Extract the [X, Y] coordinate from the center of the cell holding the provided text.  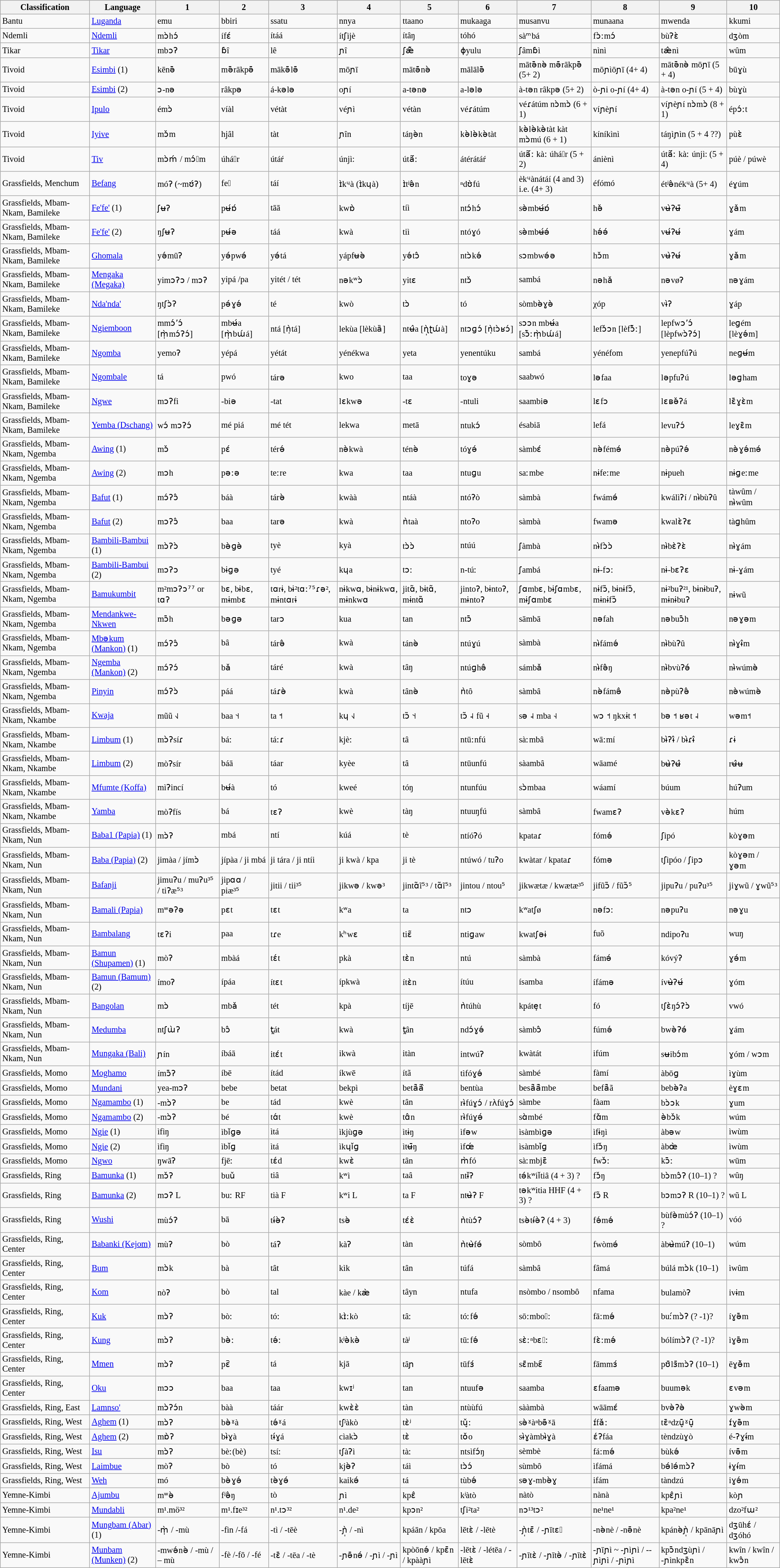
íbáā [244, 1054]
bùʔɛ̀ [693, 36]
kyà [369, 546]
kɪ̀ːkò [369, 1316]
vóó [753, 1219]
fwòmə́ [625, 1244]
a-lələ [488, 89]
sɨ̀ɣàmbɨ̀ɣà [554, 1437]
véɾátúm nɔ̀mɔ̀ (6 + 1) [554, 109]
nɨwũ [753, 594]
ifám [625, 1481]
tǔ̞ː [488, 1422]
kə̀lə̀kə̀tàt kàt mɔ̀mú (6 + 1) [554, 134]
tɔ̀ɔ̀ [429, 546]
sùmbô [554, 1466]
ò-ɲi o-ɲí (4+ 4) [625, 89]
ŋtʃɔ̀ʔ [187, 304]
fâmá [625, 1268]
yétát [303, 353]
tɔ̀ɔ́ [488, 1466]
nə̀ɣə́mə́ [753, 449]
itàn [429, 1054]
bàà [244, 1407]
-ɲ̩̀ / -nì [369, 1530]
yea-mɔʔ [187, 1088]
lētɛ̀ / -lētè [488, 1530]
buː RF [244, 1195]
ɲî [369, 50]
sə̀mbʉ́ɒ́ [554, 208]
bə̀ɡə̀ [244, 546]
ìtɨŋ [429, 1132]
sèmbè [554, 1451]
kúá [369, 835]
víɲèɲí [625, 109]
tíì [429, 208]
tàndzú [693, 1481]
wəm˦ [753, 715]
Ngombale [122, 377]
báː [244, 739]
ɲîn [369, 134]
nɨfeːme [625, 473]
bùfə̀mùɔ́ʔ (10–1) ? [693, 1219]
Bafut (2) [122, 521]
χóp [625, 304]
Fe'fe' (1) [122, 208]
kpáān / kpōa [429, 1530]
tò [303, 1495]
nɨ̀wúmə̀ [753, 667]
yimɔʔɔ / mɔʔ [187, 280]
Kom [122, 1292]
vʉ́ʔʉ́ [693, 232]
Babanki (Kejom) [122, 1244]
tʃìpóo / ʃipɔ [693, 860]
bɛ, bɨbɛ, mɨmbɛ [244, 594]
ēɣə̆̀m [753, 1364]
jiɣwũ / ɣwũ⁵³ [753, 886]
Bamunka (2) [122, 1195]
ɨɣɨ́m [753, 1466]
àbōɡ [693, 1073]
Ghomala [122, 256]
-m̩̀ / -mù [187, 1530]
sə̀mbʉ́ə́ [554, 232]
fɑ̌m [625, 1117]
tɑ́t [303, 1117]
tóhó [488, 36]
kɥa [369, 570]
kòɣəm [753, 835]
ndipoʔu [693, 934]
kʷa [369, 910]
mùɔ́ʔ [187, 1219]
ikwà [369, 1054]
àbœ̀ [693, 1146]
Bamukumbit [122, 594]
Bamun (Bamum) (2) [122, 982]
ímɔ̄ʔ [187, 1073]
tɛt [303, 910]
pʉ́ə [244, 232]
Isu [122, 1451]
kóvýʔ [693, 958]
Bamun (Shupamen) (1) [122, 958]
mũũ ˧˩ [187, 715]
Moghamo [122, 1073]
ta [429, 910]
lefɔ̌ɔn [lèfɔ̃̌ː] [625, 329]
bbiri [244, 21]
Fe'fe' (2) [122, 232]
tià F [303, 1195]
mɒ̀ʔ [187, 1437]
ɓî [244, 50]
ŋwāʔ [187, 1161]
ɪ̀kᶣà (ɪ̀kɥà) [369, 183]
mbǎ [244, 1006]
Bafanji [122, 886]
lɛkwə [369, 401]
Ngamambo (2) [122, 1117]
7 [554, 7]
nànà [625, 1495]
ndɔ́ɣə́ [488, 1030]
é-ʔɣɨ́m [753, 1437]
taâ [429, 1175]
kə̀lə̀kə̀tàt [488, 134]
sōːmboː [554, 1316]
nəkʷɔ̀ [369, 280]
tàː [429, 1451]
m¹.mö³² [187, 1510]
-tɛ [429, 401]
kíníkìnì [625, 134]
8 [625, 7]
útã́ː kàː únjì: (5 + 4) [693, 159]
wũ L [753, 1195]
saːmbe [554, 473]
ntunfúu [488, 787]
ntɔ̌ [488, 280]
ʃambá [554, 570]
ləfaa [625, 377]
Bambalang [122, 934]
ɣwə̀m [753, 1407]
mɔ́ʔɔ̀ [187, 692]
ɛfaamə [625, 1388]
pʊ̄lɜ̄mɔ̀ʔ (10–1) [693, 1364]
ípkwà [369, 982]
jikwætæ / kwætæ³⁵ [554, 886]
tàwûm / nɨ̀wûm [753, 497]
bʉ̀ʔʉ̂ [693, 764]
ntɔɡɔ́ [ǹ̩tɔ̀ʁɔ́] [488, 329]
ʃìpó [693, 835]
ɛvəm [753, 1388]
táár [303, 1407]
kʷì [369, 1175]
būɣù [753, 70]
mākə̄lə̄ [303, 70]
ívʉ̀ʔʉ́ [693, 982]
táŋìɲìn (5 + 4 ??) [693, 134]
lê [303, 50]
-tɛ̄ / -tēa / -tè [303, 1555]
tʃàʔì [369, 1451]
nəfah [625, 619]
yitɛ [429, 280]
bə̀ː [244, 1340]
tóŋ [429, 787]
nəɣəm [753, 619]
sàᵐbá [554, 36]
yə́mūʔ [187, 256]
yépá [244, 353]
Bangolan [122, 1006]
ntɨ̌ʔ [488, 1175]
sòmbô [554, 1244]
Weh [122, 1481]
jikwə / kwə³ [369, 886]
-lētɛ̀ / -létēa / -lētɛ̀ [488, 1555]
mɔʔɔ̂ [187, 521]
emu [187, 21]
ìkjùɡə [369, 1132]
véɾátúm [488, 109]
vʉ̀ʔʉ̄ [693, 208]
t̪ân [429, 1030]
bulamòʔ [693, 1292]
ta F [429, 1195]
ji kwà / kpa [369, 860]
ivɨm [753, 1292]
tsə̀ [369, 1219]
útã́ː kàː úhár (5 + 2) [554, 159]
6 [488, 7]
wuŋ [753, 934]
mɔʔfi [187, 401]
teːre [303, 473]
nàtò [554, 1495]
émɔ̀ [187, 109]
kpɔ̄ndʒùɲì / -ɲìnkpɛ̄n [693, 1555]
jintɑ̃ĩ⁵³ / tɑ̃ĩ⁵³ [429, 886]
bòː [244, 1316]
nɨ-fɔː [625, 570]
tʃʲàkò [369, 1422]
tét [303, 1006]
9 [693, 7]
Oku [122, 1388]
sɔɔn mbʉ́a [sɔ̃̀ːm̩̀bɯ́á] [554, 329]
fwamə [625, 521]
Aghem (1) [122, 1422]
mwenda [693, 21]
nɨ-ɣám [753, 570]
ìfəw [488, 1132]
nòʔ [187, 1292]
tūːfə́ [488, 1340]
nɨ̀bɛ̀ʔɛ̀ [693, 546]
ténə̀ [429, 449]
ívə̄m [753, 1451]
fə́mə́ [625, 1219]
Medumba [122, 1030]
ntuuŋfú [488, 811]
jimuʔu / muʔu³⁵ / tiʔæ⁵³ [187, 886]
-ɲītɛ̀ / -ɲītə̀ / -ɲītɛ̀ [554, 1555]
kòɲ [753, 1495]
ntóʔò [488, 497]
Ngwe [122, 401]
bekpì [369, 1088]
kʰwɛ [369, 934]
fàmí [625, 1073]
ntuɡu [488, 473]
útã́ː [429, 159]
ífámə [625, 982]
Mundabli [122, 1510]
Mungbam (Abar) (1) [122, 1530]
pəːə [244, 473]
nə̀kwà [369, 449]
wûŋ [753, 1175]
sɛ̀ːⁿbɛː [554, 1340]
pwó [244, 377]
húʔum [753, 787]
tɛ́d [303, 1161]
kjèː [369, 739]
bɨ̀ʔɨ̂ / bɨ̀ɾɨ̂ [693, 739]
kwàà [369, 497]
râkpə [244, 89]
ntɔ [488, 910]
ɸyulu [488, 50]
tɔ̃ ˦˧ [429, 715]
Iyive [122, 134]
kwɛ̀ [369, 1161]
yénéfom [625, 353]
kòɣəm / ɣəm [753, 860]
nəbuɔ̄h [693, 619]
fʲə̂ŋ [244, 1495]
mātə̄nə̀ mə̄rākpə̄ (5+ 2) [554, 70]
tèndzùɣò [693, 1437]
n-túː [488, 570]
dzo²fɯ² [753, 1510]
iɣə́m [753, 1481]
Ngie (2) [122, 1146]
yipá /pa [244, 280]
ɲì [369, 1495]
mɔh [187, 473]
nɨɡeːme [753, 473]
húm [753, 811]
ìwûm [753, 1268]
mɔɔ [187, 1388]
kēnə̄ [187, 70]
leɣɛ̄m [753, 425]
tárə̂ [303, 643]
tɾe [303, 934]
nɨ-bɛʔɛ [693, 570]
sə̀ˠàⁿbə̄ˠā [554, 1422]
ntɔ́hɔ́ [488, 208]
ssatu [303, 21]
sàmbɔ̂ [554, 1030]
Esimbi (2) [122, 89]
ésabiā [554, 425]
nəfɔː [625, 910]
-ɲīɲì ~ -ɲìɲì / --ɲìɲì / -ɲìɲì [625, 1555]
Mungaka (Bali) [122, 1054]
nɨ²buʔ²¹, bɨnɨbuʔ, mɨnɨbuʔ [693, 594]
ɔ-nə [187, 89]
kʷi L [369, 1195]
ìfɨŋì [625, 1132]
tɨ́ə̀ʔ [303, 1219]
wāːmí [625, 739]
ìbǐɡə [244, 1132]
munaana [625, 21]
leɡém [lèɣə́m] [753, 329]
Ipulo [122, 109]
tɛʔ [303, 811]
sàmbé [554, 1073]
jintoʔ, bɨntoʔ, mɨntoʔ [488, 594]
kwɪʲ [369, 1388]
nə̀fámə̂ [625, 692]
mɔ̀ [187, 1006]
tɛ̄ⁿdzū̞ˠū̞ [693, 1422]
yeta [429, 353]
ntūːnfú [488, 739]
Mmen [122, 1364]
tɛ́t [303, 958]
táí [303, 183]
Bafut (1) [122, 497]
ìfœ́ [488, 1146]
mbʉ́a [m̩̀bɯ́á] [244, 329]
buː́mɔ̀ʔ (? -1)? [693, 1316]
ntufa [488, 1292]
víɲèɲí nɔ̀mɔ̀ (8 + 1) [693, 109]
tɛ́ɛ̀ [429, 1219]
nəɣu [753, 910]
ləpfuʔú [693, 377]
kɔ̄ː [693, 1161]
táɾə̀ [303, 692]
wɔ ˦ ŋkxɨt ˦ [625, 715]
bebə̀ʔa [693, 1088]
buumək [693, 1388]
yə́tá [303, 256]
tânə̀ [429, 692]
intwúʔ [488, 1054]
nɨ̀bvùʔə́ [693, 667]
tʃi²ta² [488, 1510]
ʃɑmbɛ, bɨʃɑmbɛ, mɨʃɑmbɛ [554, 594]
íkwē [369, 1073]
ɪ́ɣə̄m [753, 1422]
ntíóʔó [488, 835]
ɣáp [753, 304]
sɔmbwə́ə [554, 256]
kjə̀ʔ [369, 1466]
ifúm [625, 1054]
sàambâ [554, 764]
báā [244, 764]
kwo [369, 377]
íɣə̄m [753, 1316]
rʉ̂ʉ [753, 764]
mɔʔɔ [187, 570]
tə̀ɣə́ [303, 1481]
ímoʔ [187, 982]
kàʔ [369, 1244]
jimàa / jímɔ̀ [187, 860]
mōɲìōɲī (4+ 4) [625, 70]
ləɡham [753, 377]
fómə́ [625, 835]
tə́ˠá [303, 1422]
tiì [429, 232]
tə́kʷiǐtiâ (4 + 3) ? [554, 1175]
kpà [369, 1006]
túfá [488, 1268]
sámbǎ [554, 667]
ntúú [488, 546]
jitɑ̃, bɨtɑ̃, mɨntɑ̃ [429, 594]
tâyn [429, 1292]
Ngie (1) [122, 1132]
táːɾ [303, 739]
ítád [303, 1073]
fe [244, 183]
táŋə̀n [429, 134]
musanvu [554, 21]
ntsìfɔ́ŋ [488, 1451]
bā [244, 1219]
fwámə́ [625, 497]
ítã [429, 1073]
fjēː [244, 1161]
təkʷitia HHF (4 + 3) ? [554, 1195]
-tat [303, 401]
ntiɡaw [488, 934]
Luganda [122, 21]
bɨɡə [244, 570]
bebe [244, 1088]
nnya [369, 21]
ítɛ̀n [429, 982]
éɣúm [753, 183]
kpɛ̂ɲì [693, 1495]
tɔ̃ ˨ fũ ˧ [488, 715]
nɨ̀bùʔû [693, 643]
bwə̀ʔə́ [693, 1030]
tóː [303, 1316]
wāamé [625, 764]
bɔ̀mɔ̂ʔ (10–1) ? [693, 1175]
lefá [625, 425]
éfómó [625, 183]
kjā [369, 1364]
tiâ [303, 1175]
mɔ̌m [187, 134]
tɛ̀ʲ [429, 1422]
tɔ̀ [429, 304]
ta ˦ [303, 715]
jintou / ntou⁵ [488, 886]
tɛʔi [187, 934]
fúmə́ [625, 1030]
àbəw [693, 1132]
Limbum (1) [122, 739]
lɛʙə̌ʔá [693, 401]
báà [244, 497]
épɔ́ːt [753, 109]
kkumi [753, 21]
kpa²ne¹ [693, 1510]
búlá mɔ̀k (10–1) [693, 1268]
nfama [625, 1292]
mukaaga [488, 21]
rɨ̀fúɣə́ [488, 1117]
2 [244, 7]
nɨ̀ɣɨ̂m [753, 643]
ntúɡhə̂ [488, 667]
tád [303, 1102]
Yemba (Dschang) [122, 425]
mātə̄nə̀ mōɲī (5 + 4) [693, 70]
à-tən o-ɲí (5 + 4) [693, 89]
be [244, 1102]
tiɛ̃ [429, 934]
ntú [488, 958]
táʔ [303, 1244]
ntóɣó [488, 232]
ítáá [303, 36]
àbʉ̀múʔ (10–1) [693, 1244]
paa [244, 934]
kwɒ̀ [369, 208]
tɛ̀n [429, 958]
hjâl [244, 134]
ⁿdʊ̀fú [488, 183]
nəpuʔu [693, 910]
tɨ́ɣá [303, 1437]
nɨ̀fámə́ [625, 643]
tóɣə́ [488, 449]
ntʃɯ̀ʔ [187, 1030]
bâ [244, 643]
m¹.fɪe³² [244, 1510]
Grassfields, Ring, East [45, 1407]
nɨfɔ̃, bɨnɨfɔ̃, mɨnɨfɔ̃ [625, 594]
bùɣù [753, 89]
baa ˦˧ [244, 715]
bvə̀ʔə̀ [693, 1407]
ɣóm / wɔm [753, 1054]
rɨ̀fúɣɔ́ / rʌ̀fúɣɔ́ [488, 1102]
mɔ̌ [187, 449]
ntùùfú [488, 1407]
ǹtúhù [488, 1006]
n¹.de² [369, 1510]
3 [303, 7]
mìʔincí [187, 787]
lɛfɔ [625, 401]
m̀fó [488, 1161]
tāā [303, 208]
ʃâmɓì [554, 50]
ípáa [244, 982]
Awing (2) [122, 473]
tɑ̂n [429, 1117]
ji tára / ji ntíi [303, 860]
ntukɔ́ [488, 425]
tùbə́ [488, 1481]
fwɔ̌ː [625, 1161]
kʲàtò [488, 1495]
tánə̀ [429, 643]
pə́ɣə́ [244, 304]
metā [429, 425]
5 [429, 7]
oɲí [369, 89]
mōɲī [369, 70]
táré [303, 667]
táá [303, 232]
ǹtaà [429, 521]
mɔ́ʔɔ́ [187, 667]
mɔ̀k [187, 1268]
nɨpueh [693, 473]
wɔ́ mɔʔɔ́ [187, 425]
Bantu [45, 21]
ísamba [554, 982]
nɨ̀ɣám [753, 546]
pkà [369, 958]
ŋʃʉʔ [187, 232]
tóːfə́ [488, 1316]
fɛ̀ːmə́ [625, 1340]
Language [122, 7]
Nda'nda' [122, 304]
tɑrɨ, bɨ²tɑː⁷⁵ɾə², mɨntɑrɨ [303, 594]
jípàa / ji mbá [244, 860]
m²mɔʔɔ⁷⁷ or tɑʔ [187, 594]
ntʉ̀ʔ F [488, 1195]
Kuk [122, 1316]
yápfʉə̀ [369, 256]
tâŋ [429, 667]
ìsàmbǐɡ [554, 1146]
Bamunka (1) [122, 1175]
étʲə̂nékᶣà (5+ 4) [693, 183]
fɔ̌ŋ [625, 1175]
èkᶣànátáí (4 and 3) i.e. (4+ 3) [554, 183]
kìk [369, 1268]
Wushi [122, 1219]
èɣɛm [753, 1088]
bə ˦ ʁət ˨ [693, 715]
térə́ [303, 449]
té [303, 304]
ɣum [753, 1102]
mɔ̌ʔ [187, 1175]
pùɛ̀ [753, 134]
sɑ̀mbé [554, 1117]
ìɣùm [753, 1073]
tarə [303, 521]
ntuufə [488, 1388]
táì [429, 1466]
yénékwa [369, 353]
mɔʔ L [187, 1195]
víàl [244, 109]
kpáte̙t [554, 1006]
tàt [303, 134]
Bum [122, 1268]
bɔ̀ɔk [693, 1102]
ítʃìjè [369, 36]
Grassfields, Menchum [45, 183]
vɨ̀ʔ [693, 304]
Mfumte (Koffa) [122, 787]
-ɲ̩̀tɛ̄ / -ɲītɛ [554, 1530]
mātə̄nə̀ [429, 70]
tíjē [429, 1006]
mbá [244, 835]
kpòōnə́ / kpɛ̄n / kpààɲì [429, 1555]
á-kələ [303, 89]
neɡʉ́m [753, 353]
ɣə́m [753, 958]
fāːmə́ [625, 1316]
fwamɛʔ [625, 811]
ìsàmbìɡə [554, 1132]
tyé [303, 570]
kwalɛ̀ʔɛ [693, 521]
ntáà [429, 497]
hɔ̌m [625, 256]
ɪ́fǎː [625, 1422]
bəɡə [244, 619]
tarɔ [303, 619]
kɥ ˧˩ [369, 715]
tæ̂nì [693, 50]
betã̀ã̂ [429, 1088]
-ɲə̄nə́ / -ɲì / -ɲì [369, 1555]
kwa [369, 473]
besã̀ã̀mbe [554, 1088]
mʷəʔə [187, 910]
pɛ́ [244, 449]
ítɛt [303, 982]
n¹.tɔ³² [303, 1510]
bentùa [488, 1088]
sāmbā [554, 619]
Munbam (Munken) (2) [122, 1555]
lekùa [lèkùȁ] [369, 329]
kàe / kæ̀ [369, 1292]
tǒo [488, 1437]
Esimbi (1) [122, 70]
yə́pwə́ [244, 256]
Mengaka (Megaka) [122, 280]
hə̌ [625, 208]
tūfɜ́ [488, 1364]
Mendankwe-Nkwen [122, 619]
bé [244, 1117]
ǹtùɔ́ʔ [488, 1219]
bɨ̀ɣà [244, 1437]
saamba [554, 1388]
nə̀wúmə̀ [753, 692]
Mbəkum (Mankon) (1) [122, 643]
mɔ̄h [187, 619]
fàam [625, 1102]
tâɲ [429, 1364]
ntūunfú [488, 764]
táar [303, 764]
ífɛ́ [244, 36]
nɨkwɑ, bɨnɨkwɑ, mɨnkwɑ [369, 594]
nɔ¹³tɔ² [554, 1510]
yə́tɔ̂ [429, 256]
ɪ̀tʲə̂n [429, 183]
Laimbue [122, 1466]
ǹtʉ̀fə́ [488, 1244]
kpataɾ [554, 835]
tàʲ [429, 1340]
à-tən râkpə (5+ 2) [554, 89]
nəvøʔ [693, 280]
ʃʉʔ [187, 208]
útáŕ [303, 159]
kʷatʃø [554, 910]
ɲín [187, 1054]
tɔː [429, 570]
Kwaja [122, 715]
ìfɔ̌ŋ [625, 1146]
mmɔ́ʼɔ́ [m̩̀mɔ́ʔɔ́] [187, 329]
səɣ-mbə̀ɣ [554, 1481]
Limbum (2) [122, 764]
ntá [ǹ̩tá] [303, 329]
tsíː [303, 1451]
mbɔʔ [187, 50]
tâː [429, 1316]
ǹtô [488, 692]
dʒòm [753, 36]
ɛ́ʔfáa [625, 1437]
sɛ̄mbɛ᷇ [554, 1364]
ji tè [429, 860]
nəɣám [753, 280]
4 [369, 7]
kwò [369, 304]
tàɡhûm [753, 521]
mɔ̀ʔɔ́n [187, 1407]
tyè [303, 546]
ɾɨ [753, 739]
tɛ̀ [429, 1437]
Baba1 (Papia) (1) [122, 835]
mālālə̄ [488, 70]
kaikə́ [369, 1481]
vwó [753, 1006]
sɔ̀mbaa [554, 787]
jitii / tii³⁵ [303, 886]
sə ˨ mba ˧˨ [554, 715]
Baba (Papia) (2) [122, 860]
tè [429, 835]
búum [693, 787]
bə̀ˠà [244, 1422]
nə̀fémə́ [625, 449]
bà [244, 1268]
levuʔɔ́ [693, 425]
ɣóm [753, 982]
ttaano [429, 21]
Ajumbu [122, 1495]
pʉ́ɒ́ [244, 208]
ntúɣú [488, 643]
fuõ [625, 934]
ə̀bɔ̌k [693, 1117]
a-tənə [429, 89]
bèː(bè) [244, 1451]
befã̀ã [625, 1088]
bǎ [244, 667]
móʔ (~mʊ́ʔ) [187, 183]
bɔmɔʔ R (10–1) ? [693, 1195]
fó [625, 1006]
nɨ̀fə̂ŋ [625, 667]
mɔ̀ʔɔ̀ [187, 546]
mòʔfís [187, 811]
Bamali (Papia) [122, 910]
saambiə [554, 401]
-fìn /-fá [244, 1530]
sʉibɔ́m [693, 1054]
mùʔ [187, 1244]
kwɛ̀ɛ̀ [369, 1407]
lepfwɔʼɔ́ [lèpfwɔ̀ʔɔ́] [693, 329]
átérátáŕ [488, 159]
-mwə́nə̀ / -mù / – mù [187, 1555]
tárə [303, 377]
mòʔsír [187, 764]
Yamba [122, 811]
Ngwo [122, 1161]
bá [244, 811]
Ngiemboon [122, 329]
ítúu [488, 982]
bɔ̂ [244, 1030]
nə̀pùʔə̂ [693, 692]
-biə [244, 401]
buǔ [244, 1175]
yenepfúʔú [693, 353]
sààmbà [554, 1407]
kpánə̀ɲ̩̀ / kpānāɲì [693, 1530]
ániènì [625, 159]
Ngamambo (1) [122, 1102]
bólímɔ̀ʔ (? -1)? [693, 1340]
ʃæ̃̂ [429, 50]
ítâŋ [429, 36]
Aghem (2) [122, 1437]
10 [753, 7]
kwálìʔí / nɨ̀bùʔû [693, 497]
1 [187, 7]
ìfámá [625, 1466]
yemoʔ [187, 353]
mɔ̀ḿ / mɔ́m [187, 159]
-nə̀nè / -nə̄nè [625, 1530]
kpɔn² [429, 1510]
kyèe [369, 764]
nəhǎ [625, 280]
mó [187, 1481]
sàːmbâ [554, 739]
kwàtar / kpataɾ [554, 860]
fɔ̃ R [625, 1195]
ntʉ̂a [ɳ̩̀ʈɯ́à] [429, 329]
vétàt [303, 109]
nɨ̀fɔ̀ɔ̀ [625, 546]
ìɣə̄m [753, 1340]
itɛ́t [303, 1054]
pɛt [244, 910]
Befang [122, 183]
Bambili-Bambui (2) [122, 570]
Mundani [122, 1088]
lekwa [369, 425]
kwàtát [554, 1054]
sàːmbjɛ̄ [554, 1161]
pɛ᷆ [244, 1364]
yitét / tét [303, 280]
páá [244, 692]
nə̀púʔə́ [693, 449]
mé tét [303, 425]
úhár [244, 159]
púè / púwè [753, 159]
dʒūhɛ́ / dʒóhó [753, 1530]
ìbǐɡ [244, 1146]
fómə [625, 860]
-ntuli [488, 401]
mə̄rākpə̄ [244, 70]
tàŋ [429, 811]
wáamí [625, 787]
lɛ̄ɣɛ̀m [753, 401]
kweé [369, 787]
jipuʔu / puʔu³⁵ [693, 886]
sàmbɛ́ [554, 449]
Awing (1) [122, 449]
betat [303, 1088]
-fè /-fō / -fé [244, 1555]
toɣə [488, 377]
bə́lə́mɔ̀ʔ [693, 1466]
mɔ̀hɔ́ [187, 36]
bùkə́ [693, 1451]
mɔ̀ʔsíɾ [187, 739]
ìkɥǐɡ [369, 1146]
ntúwó / tuʔo [488, 860]
Pinyin [122, 692]
ìtʉ̄ŋ [429, 1146]
Ngemba (Mankon) (2) [122, 667]
sòmbə̀ɣə̀ [554, 304]
kʲə̀kə̀ [369, 1340]
fámə́ [625, 958]
ntɔ̄ [488, 619]
t̪át [303, 1030]
tsə̀tɨ́ə̀ʔ (4 + 3) [554, 1219]
vétàn [429, 109]
wūm [753, 1161]
Classification [45, 7]
ntoʔo [488, 521]
mé piá [244, 425]
Bambili-Bambui (1) [122, 546]
Tiv [122, 159]
tárə̀ [303, 497]
fāmmɜ́ [625, 1364]
ntɔ̀kə́ [488, 256]
ntí [303, 835]
véɲì [369, 109]
nìnì [625, 50]
kwatʃəɨ [554, 934]
vʉ̀ʔʉ́ [693, 256]
tìfóɣə́ [488, 1073]
saabwó [554, 377]
bə̀ɣə́ [244, 1481]
hə́ə́ [625, 232]
tʃɛ̀ŋɔ́ʔɔ̀ [693, 1006]
kua [369, 619]
wāāmɛ́ [625, 1407]
wûm [753, 50]
yenentúku [488, 353]
bʉ́à [244, 787]
tât [303, 1268]
mʷə̀ [187, 1495]
-tì / -tēè [303, 1530]
jifũɔ̃ / fũɔ̃⁵ [625, 886]
mbàá [244, 958]
tə́ː [303, 1340]
fáːmə́ [625, 1451]
nsòmbo / nsombô [554, 1292]
kpɛ̂ [429, 1495]
íbē [244, 1073]
tal [303, 1292]
cìakɔ̀ [369, 1437]
ʃàmbà [554, 546]
sàmbe [554, 1102]
Kung [122, 1340]
fɔ̀ːmɔ́ [625, 36]
ne¹ne¹ [625, 1510]
jipɑɑ / piæ³⁵ [244, 886]
Ngomba [122, 353]
kwîn / kwîn / kwɔ̂n [753, 1555]
və̀kɛʔ [693, 811]
únjì: [369, 159]
Lamnso' [122, 1407]
